Determine the (x, y) coordinate at the center of the cell enclosing the given text.  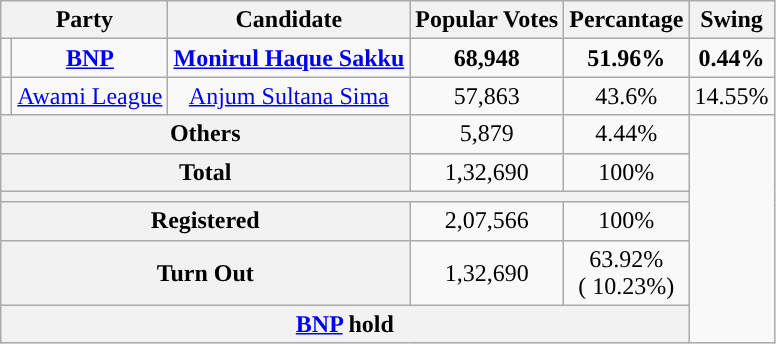
BNP hold (345, 324)
63.92%( 10.23%) (626, 272)
Registered (206, 221)
Percantage (626, 20)
4.44% (626, 134)
43.6% (626, 96)
Party (84, 20)
Total (206, 172)
57,863 (487, 96)
Others (206, 134)
Awami League (90, 96)
Monirul Haque Sakku (289, 58)
2,07,566 (487, 221)
Swing (732, 20)
0.44% (732, 58)
5,879 (487, 134)
51.96% (626, 58)
BNP (90, 58)
14.55% (732, 96)
Turn Out (206, 272)
Candidate (289, 20)
68,948 (487, 58)
Anjum Sultana Sima (289, 96)
Popular Votes (487, 20)
